Determine the [X, Y] coordinate at the center of the cell enclosing the given text.  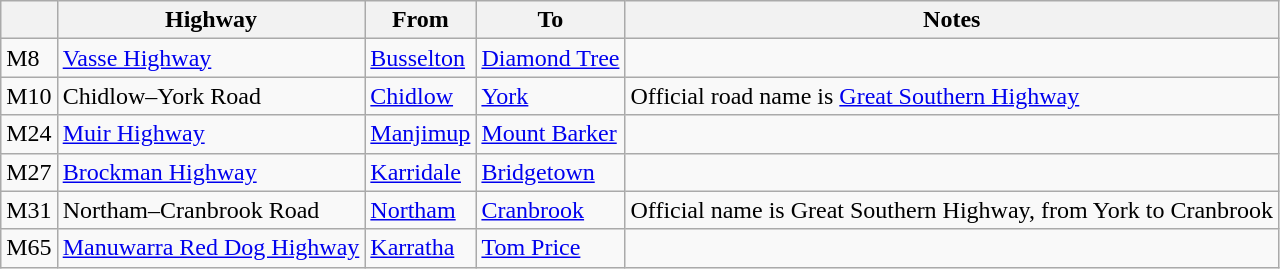
York [550, 96]
Chidlow [420, 96]
Manjimup [420, 134]
Brockman Highway [211, 172]
Diamond Tree [550, 58]
Karratha [420, 248]
Vasse Highway [211, 58]
Northam–Cranbrook Road [211, 210]
Highway [211, 20]
Official road name is Great Southern Highway [952, 96]
Cranbrook [550, 210]
Manuwarra Red Dog Highway [211, 248]
Chidlow–York Road [211, 96]
M24 [29, 134]
Northam [420, 210]
From [420, 20]
M8 [29, 58]
Mount Barker [550, 134]
Karridale [420, 172]
M10 [29, 96]
M31 [29, 210]
Bridgetown [550, 172]
To [550, 20]
Muir Highway [211, 134]
Official name is Great Southern Highway, from York to Cranbrook [952, 210]
Busselton [420, 58]
M65 [29, 248]
M27 [29, 172]
Tom Price [550, 248]
Notes [952, 20]
